Search for the cell housing the specified text and yield its [x, y] center coordinate. 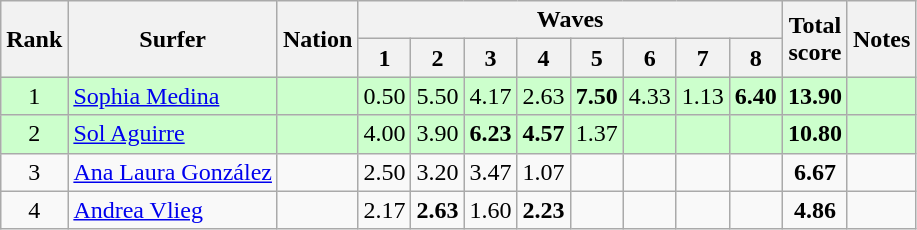
6.67 [814, 172]
Sol Aguirre [173, 134]
6.23 [490, 134]
1.13 [702, 96]
5 [596, 58]
2.17 [384, 210]
7.50 [596, 96]
3.20 [438, 172]
8 [756, 58]
5.50 [438, 96]
7 [702, 58]
Nation [317, 39]
4.86 [814, 210]
4.33 [650, 96]
6.40 [756, 96]
4.17 [490, 96]
6 [650, 58]
2.23 [544, 210]
0.50 [384, 96]
Totalscore [814, 39]
3.90 [438, 134]
Sophia Medina [173, 96]
Surfer [173, 39]
Ana Laura González [173, 172]
Andrea Vlieg [173, 210]
4.00 [384, 134]
Notes [881, 39]
Rank [34, 39]
13.90 [814, 96]
4.57 [544, 134]
1.60 [490, 210]
1.37 [596, 134]
1.07 [544, 172]
2.50 [384, 172]
Waves [570, 20]
10.80 [814, 134]
3.47 [490, 172]
